Extract the [x, y] coordinate from the center of the cell holding the provided text.  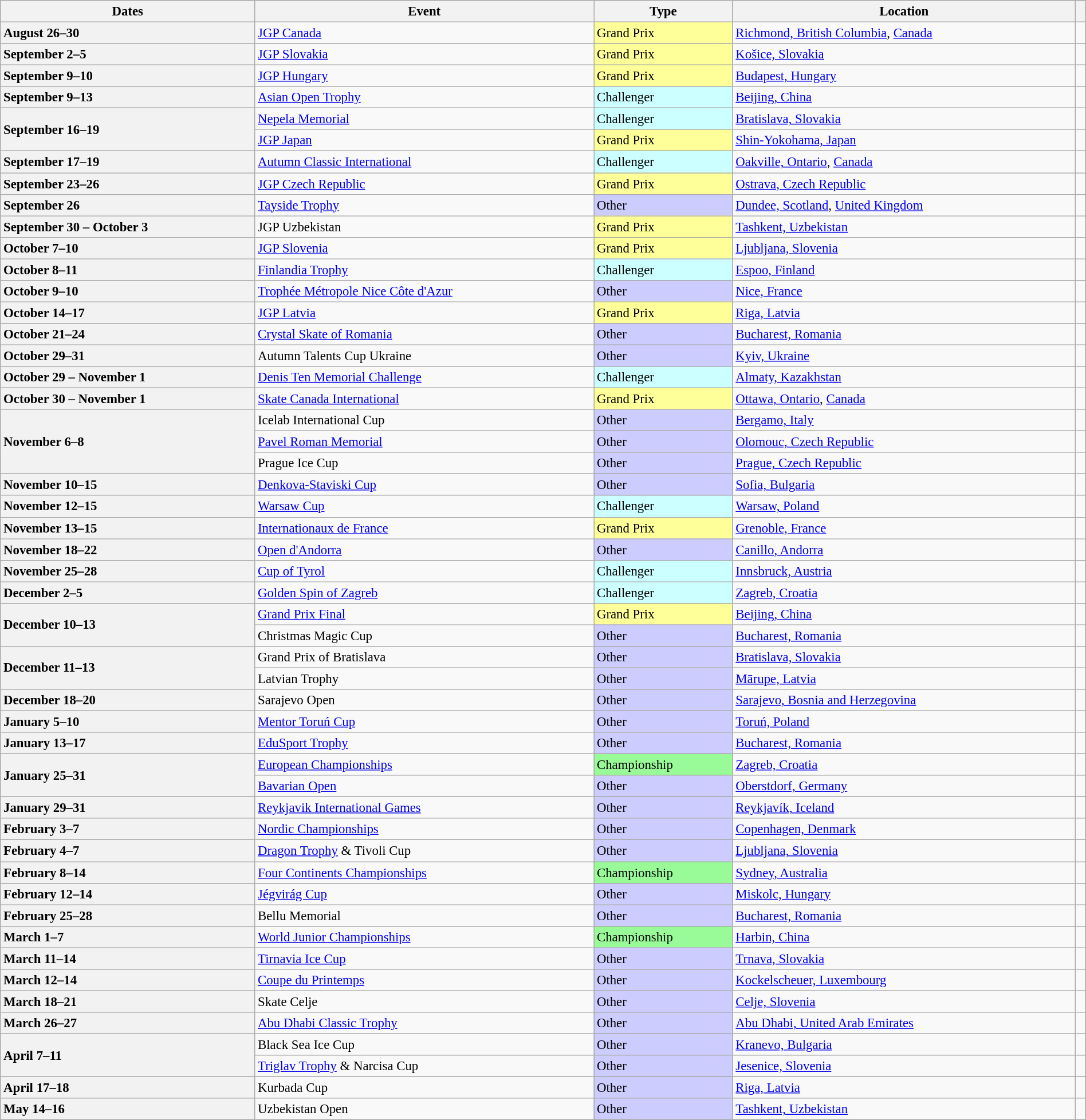
Golden Spin of Zagreb [424, 593]
March 26–27 [128, 1023]
Cup of Tyrol [424, 571]
Ottawa, Ontario, Canada [904, 399]
Oberstdorf, Germany [904, 786]
February 8–14 [128, 873]
November 13–15 [128, 528]
September 26 [128, 205]
Innsbruck, Austria [904, 571]
Location [904, 11]
Event [424, 11]
Asian Open Trophy [424, 97]
Skate Canada International [424, 399]
Pavel Roman Memorial [424, 442]
December 2–5 [128, 593]
May 14–16 [128, 1109]
Jégvirág Cup [424, 894]
December 11–13 [128, 668]
Warsaw Cup [424, 507]
Tayside Trophy [424, 205]
Kurbada Cup [424, 1088]
September 23–26 [128, 184]
EduSport Trophy [424, 743]
JGP Slovenia [424, 248]
Abu Dhabi, United Arab Emirates [904, 1023]
March 18–21 [128, 1001]
Denkova-Staviski Cup [424, 485]
Prague Ice Cup [424, 463]
World Junior Championships [424, 937]
January 13–17 [128, 743]
JGP Uzbekistan [424, 227]
Autumn Talents Cup Ukraine [424, 356]
August 26–30 [128, 33]
Almaty, Kazakhstan [904, 377]
Sofia, Bulgaria [904, 485]
September 30 – October 3 [128, 227]
November 6–8 [128, 442]
Košice, Slovakia [904, 54]
Sydney, Australia [904, 873]
October 8–11 [128, 270]
October 21–24 [128, 334]
Ostrava, Czech Republic [904, 184]
Trnava, Slovakia [904, 959]
Dates [128, 11]
Budapest, Hungary [904, 76]
Jesenice, Slovenia [904, 1066]
January 25–31 [128, 775]
Skate Celje [424, 1001]
March 12–14 [128, 980]
September 17–19 [128, 162]
Warsaw, Poland [904, 507]
Crystal Skate of Romania [424, 334]
March 11–14 [128, 959]
Sarajevo Open [424, 700]
Uzbekistan Open [424, 1109]
Nice, France [904, 291]
Tirnavia Ice Cup [424, 959]
Open d'Andorra [424, 550]
October 9–10 [128, 291]
Reykjavik International Games [424, 808]
Grand Prix of Bratislava [424, 657]
JGP Japan [424, 140]
Black Sea Ice Cup [424, 1044]
JGP Latvia [424, 313]
September 16–19 [128, 129]
February 4–7 [128, 851]
November 25–28 [128, 571]
Sarajevo, Bosnia and Herzegovina [904, 700]
Toruń, Poland [904, 722]
April 7–11 [128, 1055]
December 18–20 [128, 700]
Olomouc, Czech Republic [904, 442]
Canillo, Andorra [904, 550]
Mārupe, Latvia [904, 679]
April 17–18 [128, 1088]
JGP Slovakia [424, 54]
Bellu Memorial [424, 916]
September 9–13 [128, 97]
JGP Czech Republic [424, 184]
December 10–13 [128, 625]
Icelab International Cup [424, 420]
Prague, Czech Republic [904, 463]
Denis Ten Memorial Challenge [424, 377]
Four Continents Championships [424, 873]
Richmond, British Columbia, Canada [904, 33]
Copenhagen, Denmark [904, 830]
Dragon Trophy & Tivoli Cup [424, 851]
Mentor Toruń Cup [424, 722]
February 25–28 [128, 916]
Kranevo, Bulgaria [904, 1044]
Christmas Magic Cup [424, 636]
October 29–31 [128, 356]
JGP Hungary [424, 76]
September 2–5 [128, 54]
Coupe du Printemps [424, 980]
JGP Canada [424, 33]
Shin-Yokohama, Japan [904, 140]
Internationaux de France [424, 528]
Finlandia Trophy [424, 270]
November 10–15 [128, 485]
Triglav Trophy & Narcisa Cup [424, 1066]
Miskolc, Hungary [904, 894]
Reykjavík, Iceland [904, 808]
November 12–15 [128, 507]
Oakville, Ontario, Canada [904, 162]
Abu Dhabi Classic Trophy [424, 1023]
Autumn Classic International [424, 162]
February 3–7 [128, 830]
European Championships [424, 765]
Bavarian Open [424, 786]
October 14–17 [128, 313]
Harbin, China [904, 937]
Celje, Slovenia [904, 1001]
January 5–10 [128, 722]
Type [663, 11]
October 29 – November 1 [128, 377]
January 29–31 [128, 808]
Latvian Trophy [424, 679]
September 9–10 [128, 76]
Nepela Memorial [424, 119]
October 7–10 [128, 248]
Kyiv, Ukraine [904, 356]
March 1–7 [128, 937]
February 12–14 [128, 894]
October 30 – November 1 [128, 399]
November 18–22 [128, 550]
Grenoble, France [904, 528]
Dundee, Scotland, United Kingdom [904, 205]
Bergamo, Italy [904, 420]
Nordic Championships [424, 830]
Kockelscheuer, Luxembourg [904, 980]
Grand Prix Final [424, 614]
Trophée Métropole Nice Côte d'Azur [424, 291]
Espoo, Finland [904, 270]
